Find where the given text appears and provide that cell's center as [x, y] coordinate. 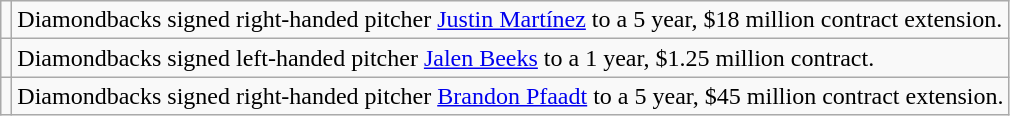
Diamondbacks signed right-handed pitcher Brandon Pfaadt to a 5 year, $45 million contract extension. [510, 96]
Diamondbacks signed left-handed pitcher Jalen Beeks to a 1 year, $1.25 million contract. [510, 58]
Diamondbacks signed right-handed pitcher Justin Martínez to a 5 year, $18 million contract extension. [510, 20]
